Determine the [X, Y] coordinate at the center of the cell enclosing the given text.  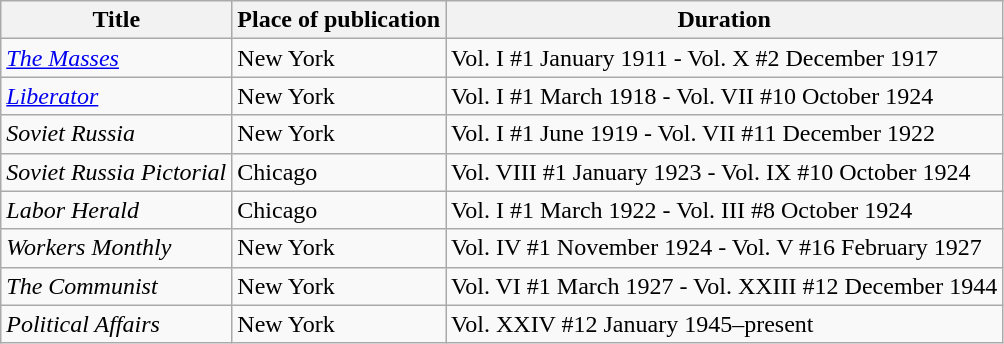
Soviet Russia [116, 134]
Vol. I #1 June 1919 - Vol. VII #11 December 1922 [724, 134]
Duration [724, 20]
Vol. VIII #1 January 1923 - Vol. IX #10 October 1924 [724, 172]
Vol. IV #1 November 1924 - Vol. V #16 February 1927 [724, 248]
The Masses [116, 58]
Political Affairs [116, 324]
The Communist [116, 286]
Labor Herald [116, 210]
Workers Monthly [116, 248]
Title [116, 20]
Vol. I #1 January 1911 - Vol. X #2 December 1917 [724, 58]
Vol. VI #1 March 1927 - Vol. XXIII #12 December 1944 [724, 286]
Vol. I #1 March 1922 - Vol. III #8 October 1924 [724, 210]
Vol. XXIV #12 January 1945–present [724, 324]
Place of publication [339, 20]
Soviet Russia Pictorial [116, 172]
Vol. I #1 March 1918 - Vol. VII #10 October 1924 [724, 96]
Liberator [116, 96]
